Detect which cell encompasses the target text, then output its [X, Y] center coordinate. 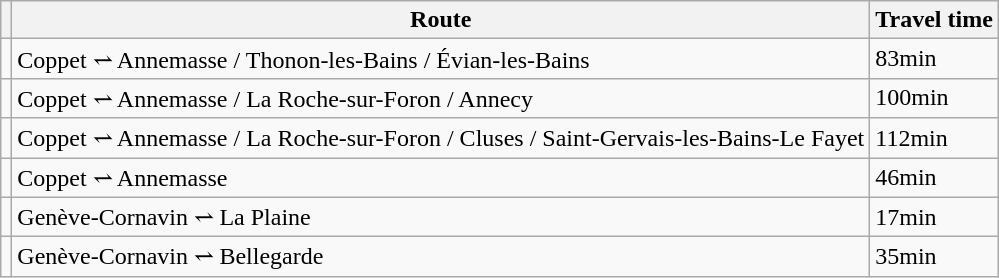
100min [934, 98]
Route [441, 20]
83min [934, 59]
Genève-Cornavin ⥋ Bellegarde [441, 257]
Genève-Cornavin ⥋ La Plaine [441, 217]
35min [934, 257]
112min [934, 138]
Coppet ⥋ Annemasse / La Roche-sur-Foron / Cluses / Saint-Gervais-les-Bains-Le Fayet [441, 138]
Coppet ⥋ Annemasse / Thonon-les-Bains / Évian-les-Bains [441, 59]
17min [934, 217]
46min [934, 178]
Coppet ⥋ Annemasse / La Roche-sur-Foron / Annecy [441, 98]
Travel time [934, 20]
Coppet ⥋ Annemasse [441, 178]
